Find where the given text appears and provide that cell's center as [X, Y] coordinate. 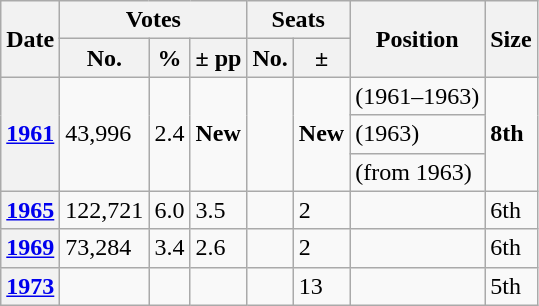
(1961–1963) [418, 96]
5th [511, 286]
Position [418, 39]
2.4 [170, 134]
1965 [30, 210]
43,996 [104, 134]
1973 [30, 286]
± pp [218, 58]
1961 [30, 134]
(from 1963) [418, 172]
1969 [30, 248]
% [170, 58]
3.5 [218, 210]
Seats [298, 20]
122,721 [104, 210]
8th [511, 134]
Size [511, 39]
2.6 [218, 248]
13 [321, 286]
73,284 [104, 248]
(1963) [418, 134]
3.4 [170, 248]
6.0 [170, 210]
Votes [154, 20]
Date [30, 39]
± [321, 58]
